Locate the cell with the specified text and output its [x, y] center coordinate. 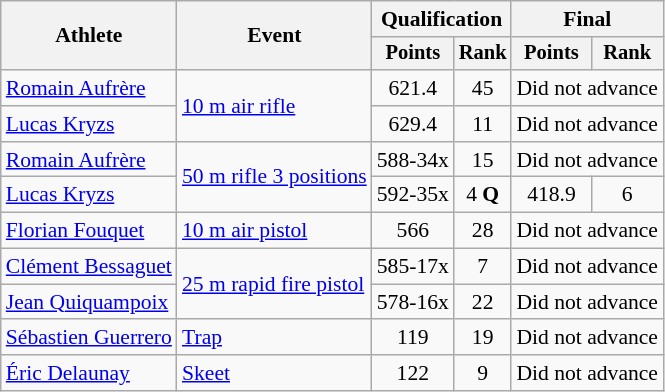
122 [413, 373]
Sébastien Guerrero [89, 338]
585-17x [413, 267]
50 m rifle 3 positions [274, 178]
6 [627, 195]
25 m rapid fire pistol [274, 284]
Skeet [274, 373]
418.9 [551, 195]
Athlete [89, 36]
566 [413, 231]
629.4 [413, 124]
Jean Quiquampoix [89, 302]
588-34x [413, 160]
Éric Delaunay [89, 373]
11 [483, 124]
119 [413, 338]
45 [483, 88]
Trap [274, 338]
28 [483, 231]
621.4 [413, 88]
Clément Bessaguet [89, 267]
Event [274, 36]
10 m air pistol [274, 231]
10 m air rifle [274, 106]
9 [483, 373]
592-35x [413, 195]
Final [587, 19]
Qualification [442, 19]
4 Q [483, 195]
Florian Fouquet [89, 231]
22 [483, 302]
7 [483, 267]
15 [483, 160]
19 [483, 338]
578-16x [413, 302]
